Return [X, Y] of the center of cell containing provided text 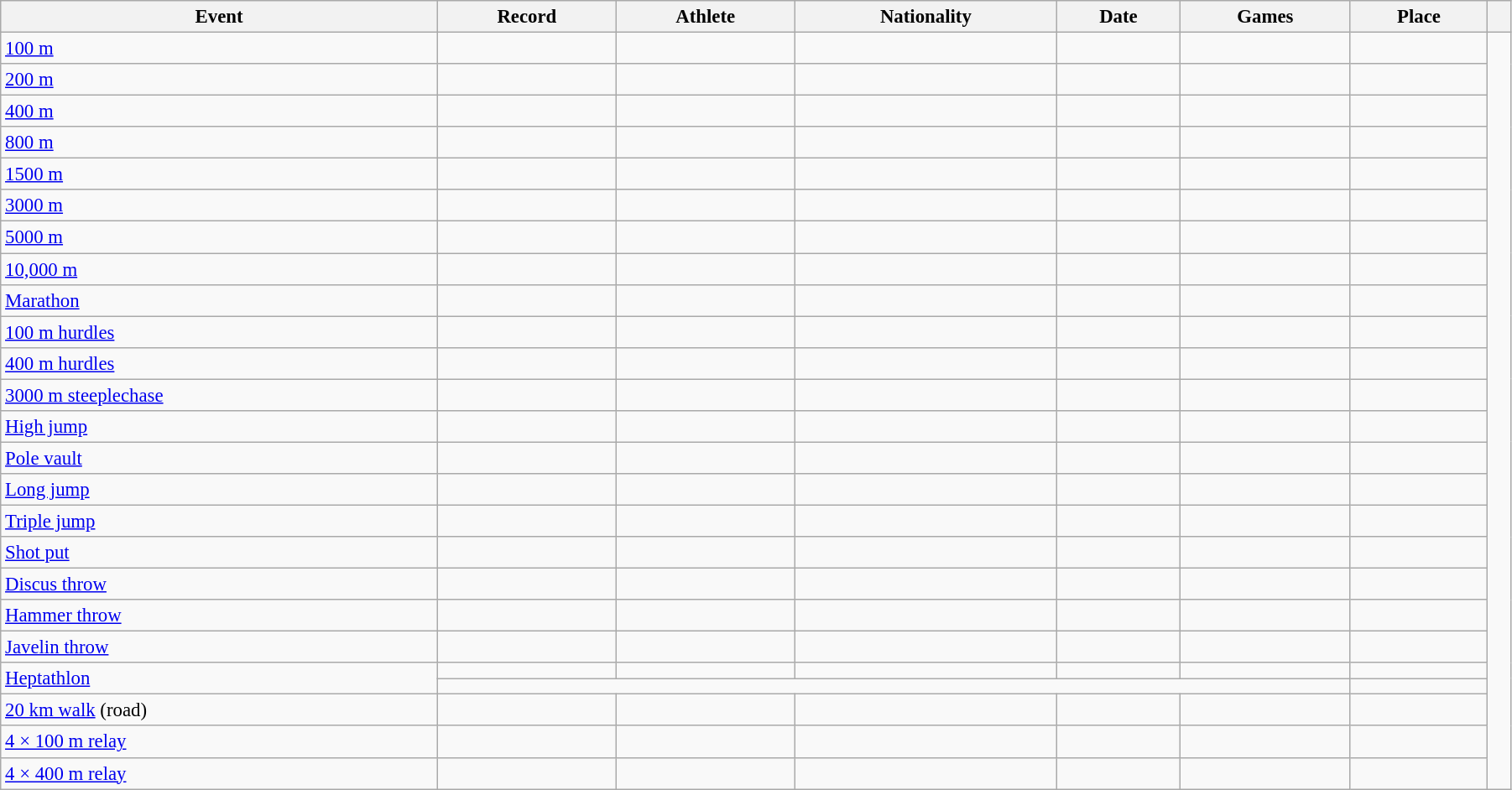
20 km walk (road) [220, 710]
Nationality [925, 17]
Heptathlon [220, 678]
5000 m [220, 237]
100 m [220, 49]
Event [220, 17]
3000 m steeplechase [220, 395]
Hammer throw [220, 616]
Pole vault [220, 458]
Athlete [705, 17]
Long jump [220, 490]
Discus throw [220, 585]
400 m [220, 112]
Games [1265, 17]
1500 m [220, 174]
Javelin throw [220, 647]
Triple jump [220, 521]
4 × 100 m relay [220, 742]
Date [1119, 17]
High jump [220, 427]
3000 m [220, 205]
400 m hurdles [220, 363]
10,000 m [220, 269]
4 × 400 m relay [220, 773]
Record [527, 17]
Marathon [220, 300]
800 m [220, 143]
100 m hurdles [220, 332]
Place [1418, 17]
Shot put [220, 553]
200 m [220, 80]
